Output the (x, y) coordinate of the center of the cell containing the given text.  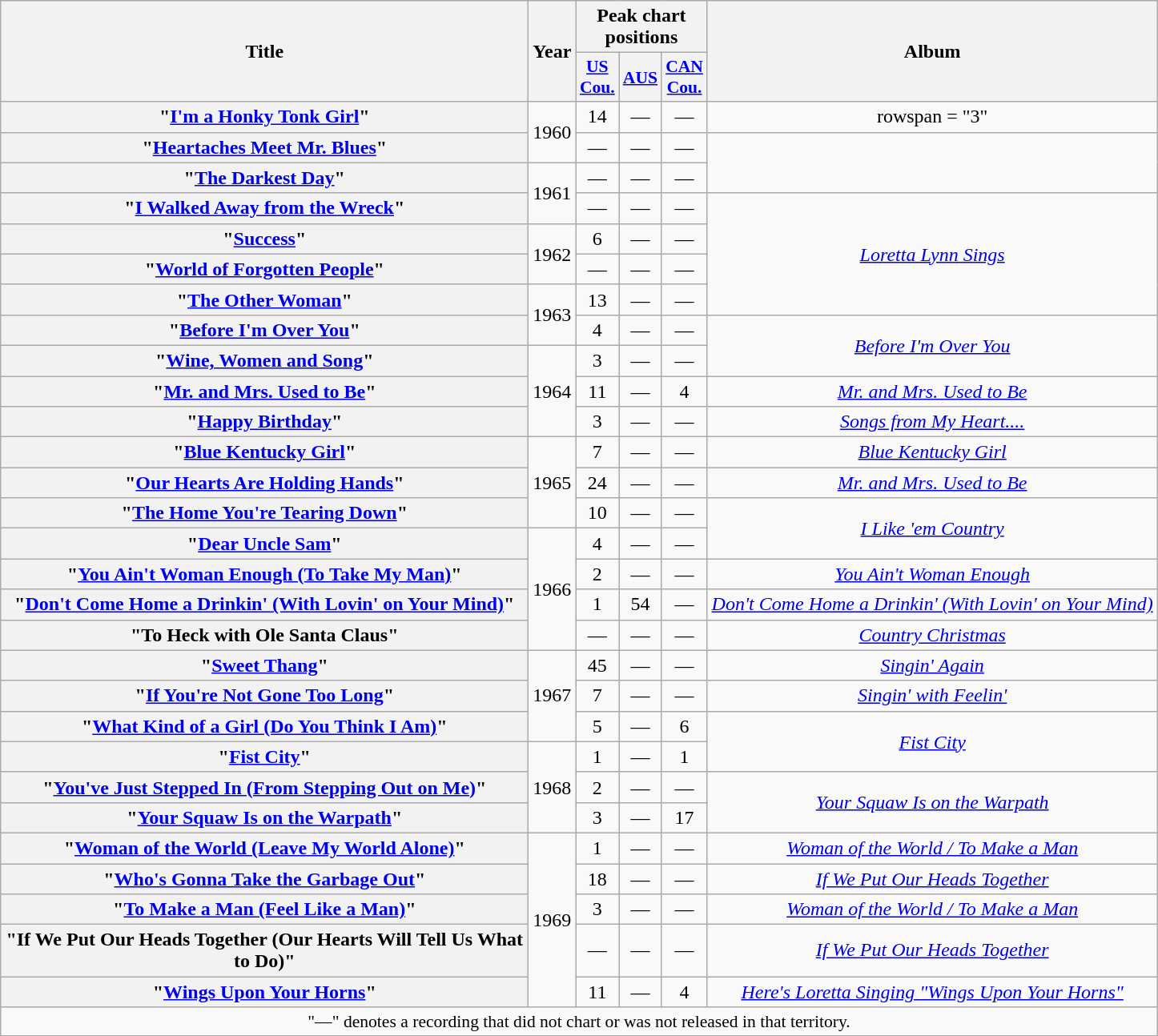
1962 (553, 254)
Here's Loretta Singing "Wings Upon Your Horns" (932, 992)
1964 (553, 391)
"Don't Come Home a Drinkin' (With Lovin' on Your Mind)" (264, 604)
10 (597, 513)
1961 (553, 193)
"Woman of the World (Leave My World Alone)" (264, 848)
18 (597, 878)
"Our Hearts Are Holding Hands" (264, 483)
Before I'm Over You (932, 345)
Your Squaw Is on the Warpath (932, 802)
Singin' with Feelin' (932, 696)
USCou. (597, 77)
"Before I'm Over You" (264, 330)
rowspan = "3" (932, 117)
5 (597, 726)
"I'm a Honky Tonk Girl" (264, 117)
"You Ain't Woman Enough (To Take My Man)" (264, 574)
Title (264, 51)
Singin' Again (932, 665)
"To Make a Man (Feel Like a Man)" (264, 910)
"The Home You're Tearing Down" (264, 513)
"The Darkest Day" (264, 178)
Peak chartpositions (641, 27)
Fist City (932, 741)
"Wine, Women and Song" (264, 360)
"The Other Woman" (264, 299)
1966 (553, 589)
1963 (553, 315)
Country Christmas (932, 635)
"Dear Uncle Sam" (264, 544)
45 (597, 665)
You Ain't Woman Enough (932, 574)
"Sweet Thang" (264, 665)
1967 (553, 696)
"If We Put Our Heads Together (Our Hearts Will Tell Us What to Do)" (264, 951)
"Who's Gonna Take the Garbage Out" (264, 878)
"I Walked Away from the Wreck" (264, 208)
"Heartaches Meet Mr. Blues" (264, 147)
I Like 'em Country (932, 528)
13 (597, 299)
AUS (641, 77)
Blue Kentucky Girl (932, 452)
Don't Come Home a Drinkin' (With Lovin' on Your Mind) (932, 604)
Year (553, 51)
24 (597, 483)
17 (684, 817)
Album (932, 51)
"To Heck with Ole Santa Claus" (264, 635)
"Fist City" (264, 757)
Songs from My Heart.... (932, 422)
14 (597, 117)
1968 (553, 787)
"Wings Upon Your Horns" (264, 992)
"What Kind of a Girl (Do You Think I Am)" (264, 726)
"If You're Not Gone Too Long" (264, 696)
"—" denotes a recording that did not chart or was not released in that territory. (580, 1022)
1965 (553, 483)
"Mr. and Mrs. Used to Be" (264, 392)
"Success" (264, 239)
"You've Just Stepped In (From Stepping Out on Me)" (264, 787)
"Blue Kentucky Girl" (264, 452)
1969 (553, 919)
CANCou. (684, 77)
"Your Squaw Is on the Warpath" (264, 817)
Loretta Lynn Sings (932, 254)
"World of Forgotten People" (264, 269)
54 (641, 604)
1960 (553, 132)
"Happy Birthday" (264, 422)
